Return the (x, y) coordinate for the center point of the cell that contains the specified text.  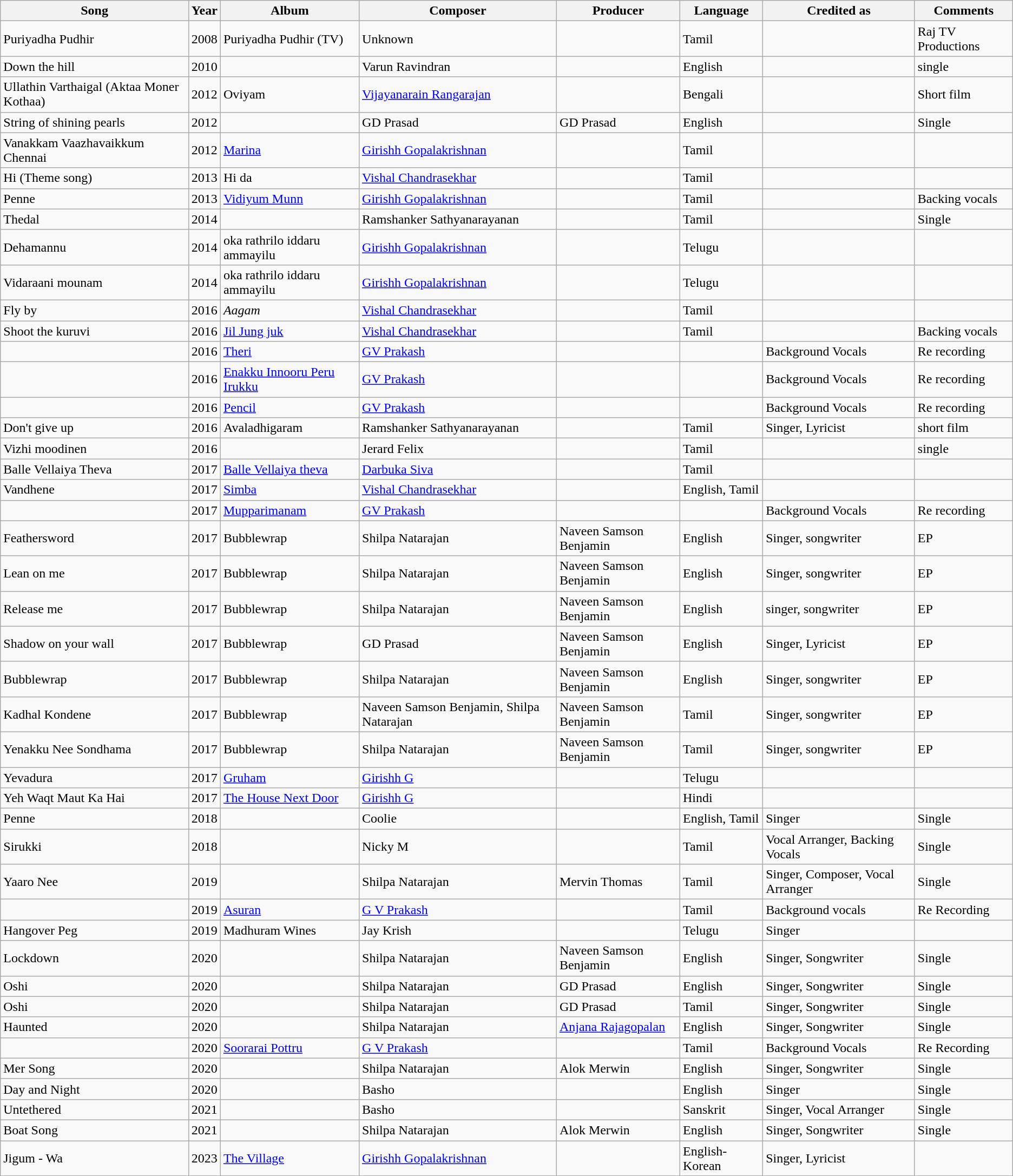
Puriyadha Pudhir (95, 39)
2023 (205, 1158)
Boat Song (95, 1130)
Aagam (290, 310)
Madhuram Wines (290, 930)
Theri (290, 352)
Yaaro Nee (95, 882)
Balle Vellaiya Theva (95, 469)
Composer (458, 11)
Unknown (458, 39)
The Village (290, 1158)
Producer (618, 11)
Vidaraani mounam (95, 282)
Dehamannu (95, 247)
Kadhal Kondene (95, 714)
Down the hill (95, 67)
Song (95, 11)
Darbuka Siva (458, 469)
Language (721, 11)
Sirukki (95, 846)
Credited as (839, 11)
Vijayanarain Rangarajan (458, 94)
2010 (205, 67)
Vocal Arranger, Backing Vocals (839, 846)
Background vocals (839, 910)
Vandhene (95, 490)
Comments (963, 11)
Raj TV Productions (963, 39)
Feathersword (95, 538)
Simba (290, 490)
Release me (95, 608)
Mer Song (95, 1068)
Fly by (95, 310)
Short film (963, 94)
Soorarai Pottru (290, 1048)
short film (963, 428)
Hindi (721, 798)
Shadow on your wall (95, 644)
singer, songwriter (839, 608)
Puriyadha Pudhir (TV) (290, 39)
Year (205, 11)
Vizhi moodinen (95, 449)
Lockdown (95, 958)
Oviyam (290, 94)
Pencil (290, 408)
The House Next Door (290, 798)
Varun Ravindran (458, 67)
Bengali (721, 94)
Vidiyum Munn (290, 199)
Sanskrit (721, 1109)
Yenakku Nee Sondhama (95, 749)
Hi da (290, 178)
Album (290, 11)
Naveen Samson Benjamin, Shilpa Natarajan (458, 714)
Balle Vellaiya theva (290, 469)
Asuran (290, 910)
Untethered (95, 1109)
Mervin Thomas (618, 882)
Thedal (95, 219)
Hi (Theme song) (95, 178)
Jerard Felix (458, 449)
Ullathin Varthaigal (Aktaa Moner Kothaa) (95, 94)
Gruham (290, 778)
Haunted (95, 1027)
String of shining pearls (95, 122)
Singer, Vocal Arranger (839, 1109)
Yevadura (95, 778)
Enakku Innooru Peru Irukku (290, 380)
2008 (205, 39)
Jigum - Wa (95, 1158)
Singer, Composer, Vocal Arranger (839, 882)
Mupparimanam (290, 510)
Day and Night (95, 1089)
Don't give up (95, 428)
Hangover Peg (95, 930)
Anjana Rajagopalan (618, 1027)
English- Korean (721, 1158)
Jay Krish (458, 930)
Marina (290, 150)
Nicky M (458, 846)
Avaladhigaram (290, 428)
Jil Jung juk (290, 331)
Yeh Waqt Maut Ka Hai (95, 798)
Vanakkam Vaazhavaikkum Chennai (95, 150)
Coolie (458, 819)
Shoot the kuruvi (95, 331)
Lean on me (95, 574)
